Output the [X, Y] coordinate of the center of the cell containing the given text.  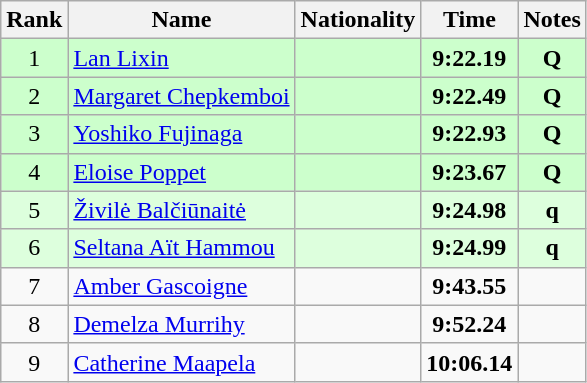
9:22.19 [470, 58]
1 [34, 58]
9:22.93 [470, 134]
Seltana Aït Hammou [182, 248]
8 [34, 324]
9:52.24 [470, 324]
2 [34, 96]
Catherine Maapela [182, 362]
Rank [34, 20]
9:43.55 [470, 286]
9:24.98 [470, 210]
9:24.99 [470, 248]
Živilė Balčiūnaitė [182, 210]
Yoshiko Fujinaga [182, 134]
Demelza Murrihy [182, 324]
4 [34, 172]
9:22.49 [470, 96]
Amber Gascoigne [182, 286]
Lan Lixin [182, 58]
Name [182, 20]
3 [34, 134]
Nationality [358, 20]
9:23.67 [470, 172]
Margaret Chepkemboi [182, 96]
7 [34, 286]
Eloise Poppet [182, 172]
10:06.14 [470, 362]
5 [34, 210]
9 [34, 362]
Notes [552, 20]
Time [470, 20]
6 [34, 248]
